From the cell containing the given text, extract its center point as [x, y] coordinate. 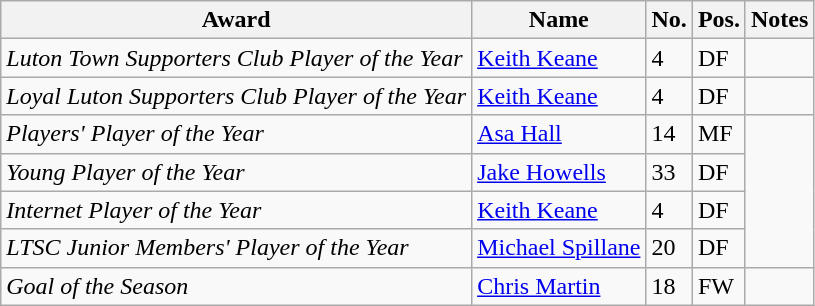
No. [669, 20]
33 [669, 172]
Loyal Luton Supporters Club Player of the Year [236, 96]
LTSC Junior Members' Player of the Year [236, 248]
Jake Howells [559, 172]
Michael Spillane [559, 248]
MF [718, 134]
Notes [779, 20]
Goal of the Season [236, 286]
14 [669, 134]
Luton Town Supporters Club Player of the Year [236, 58]
Pos. [718, 20]
18 [669, 286]
Award [236, 20]
Asa Hall [559, 134]
20 [669, 248]
Chris Martin [559, 286]
FW [718, 286]
Internet Player of the Year [236, 210]
Young Player of the Year [236, 172]
Players' Player of the Year [236, 134]
Name [559, 20]
